Output the [x, y] coordinate of the center of the cell containing the given text.  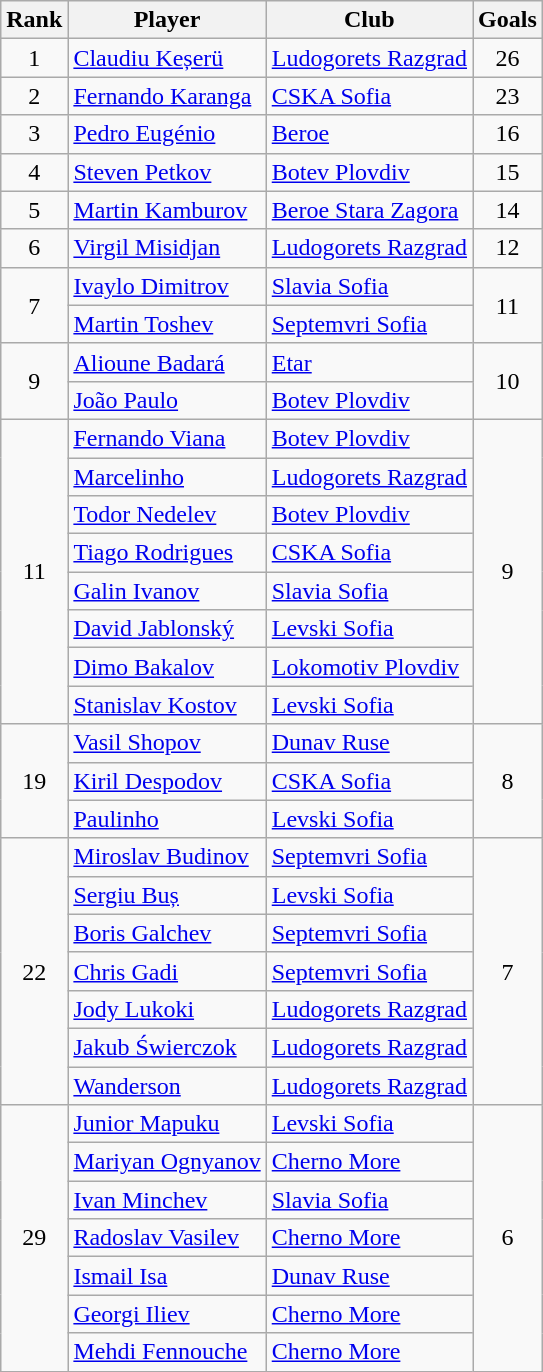
Todor Nedelev [167, 515]
Dimo Bakalov [167, 667]
Miroslav Budinov [167, 857]
3 [34, 134]
Claudiu Keșerü [167, 58]
Galin Ivanov [167, 591]
26 [508, 58]
Ismail Isa [167, 1276]
Sergiu Buș [167, 895]
Lokomotiv Plovdiv [369, 667]
Junior Mapuku [167, 1124]
Ivaylo Dimitrov [167, 286]
Jakub Świerczok [167, 1047]
12 [508, 248]
Martin Kamburov [167, 210]
João Paulo [167, 400]
Martin Toshev [167, 324]
Player [167, 20]
Fernando Viana [167, 438]
Stanislav Kostov [167, 705]
Vasil Shopov [167, 743]
Wanderson [167, 1085]
Rank [34, 20]
Ivan Minchev [167, 1200]
Etar [369, 362]
Virgil Misidjan [167, 248]
Alioune Badará [167, 362]
David Jablonský [167, 629]
1 [34, 58]
Paulinho [167, 819]
Steven Petkov [167, 172]
2 [34, 96]
Beroe Stara Zagora [369, 210]
10 [508, 381]
Pedro Eugénio [167, 134]
Boris Galchev [167, 933]
8 [508, 781]
Marcelinho [167, 477]
Tiago Rodrigues [167, 553]
22 [34, 971]
19 [34, 781]
Mehdi Fennouche [167, 1352]
Fernando Karanga [167, 96]
Beroe [369, 134]
14 [508, 210]
Club [369, 20]
16 [508, 134]
Mariyan Ognyanov [167, 1162]
Goals [508, 20]
Georgi Iliev [167, 1314]
29 [34, 1238]
Jody Lukoki [167, 1009]
Chris Gadi [167, 971]
Radoslav Vasilev [167, 1238]
Kiril Despodov [167, 781]
23 [508, 96]
4 [34, 172]
15 [508, 172]
5 [34, 210]
